Pinpoint the cell where the given text exists, returning its [x, y] midpoint coordinate. 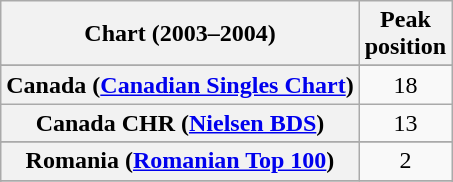
Canada (Canadian Singles Chart) [180, 85]
2 [405, 161]
Canada CHR (Nielsen BDS) [180, 123]
Chart (2003–2004) [180, 34]
18 [405, 85]
13 [405, 123]
Romania (Romanian Top 100) [180, 161]
Peakposition [405, 34]
